Detect which cell encompasses the target text, then output its [X, Y] center coordinate. 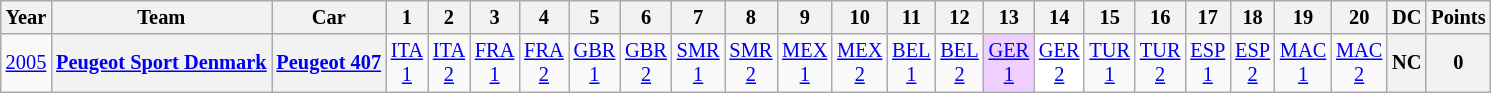
18 [1252, 17]
TUR2 [1160, 63]
BEL1 [911, 63]
GER1 [1009, 63]
16 [1160, 17]
MAC1 [1303, 63]
8 [752, 17]
FRA2 [544, 63]
Points [1458, 17]
20 [1359, 17]
5 [595, 17]
Car [329, 17]
GBR2 [646, 63]
SMR2 [752, 63]
Team [161, 17]
15 [1109, 17]
17 [1208, 17]
Year [26, 17]
0 [1458, 63]
11 [911, 17]
1 [407, 17]
MEX2 [860, 63]
NC [1406, 63]
GER2 [1059, 63]
19 [1303, 17]
2 [449, 17]
ITA1 [407, 63]
BEL2 [959, 63]
DC [1406, 17]
12 [959, 17]
MAC2 [1359, 63]
ITA2 [449, 63]
MEX1 [804, 63]
Peugeot 407 [329, 63]
ESP2 [1252, 63]
3 [494, 17]
FRA1 [494, 63]
TUR1 [1109, 63]
7 [698, 17]
9 [804, 17]
4 [544, 17]
GBR1 [595, 63]
10 [860, 17]
2005 [26, 63]
6 [646, 17]
13 [1009, 17]
ESP1 [1208, 63]
14 [1059, 17]
Peugeot Sport Denmark [161, 63]
SMR1 [698, 63]
